Detect which cell encompasses the target text, then output its (x, y) center coordinate. 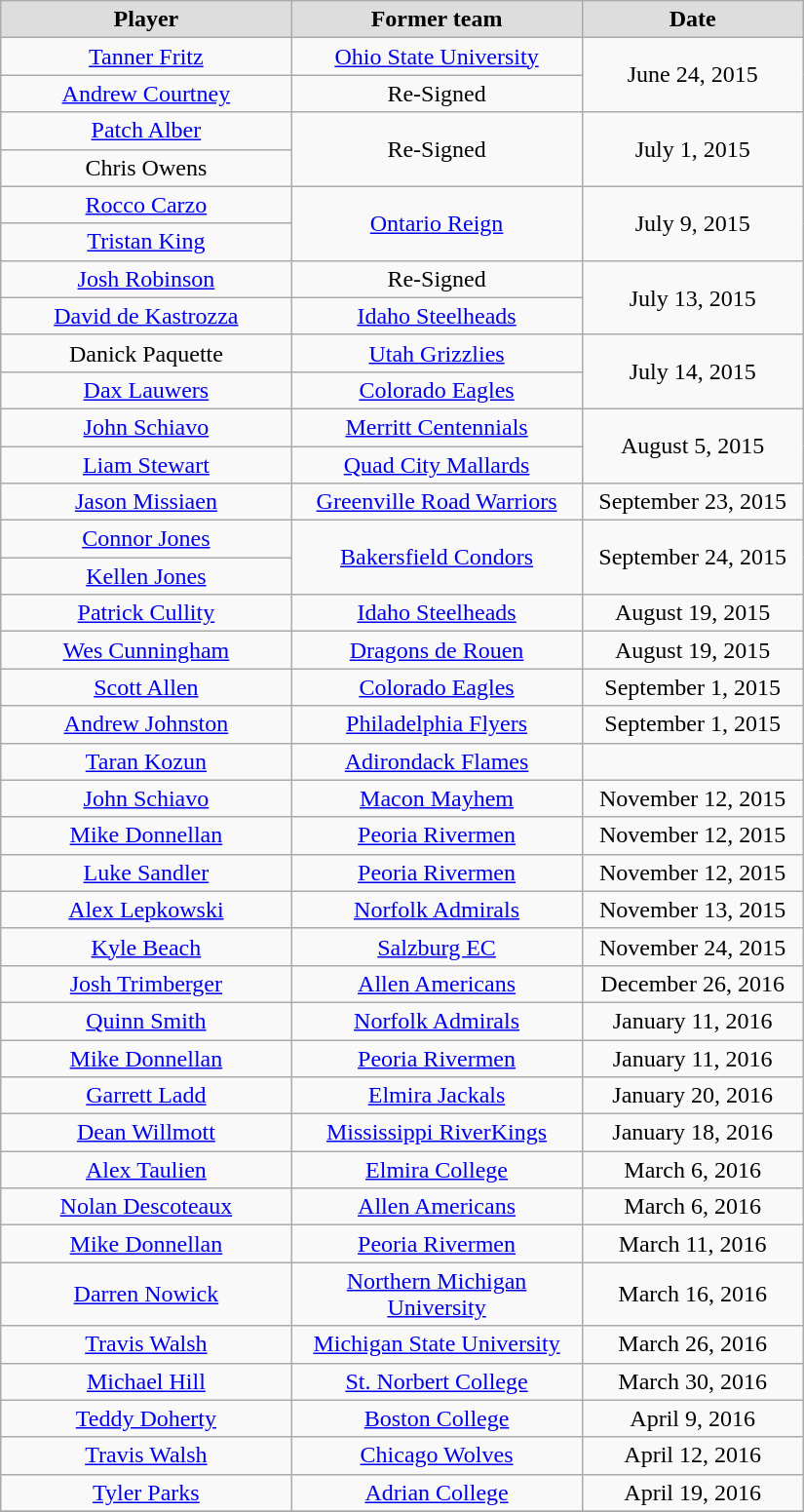
March 26, 2016 (692, 1344)
Bakersfield Condors (437, 558)
Adrian College (437, 1493)
David de Kastrozza (146, 316)
Philadelphia Flyers (437, 724)
July 1, 2015 (692, 149)
December 26, 2016 (692, 984)
March 16, 2016 (692, 1295)
Andrew Johnston (146, 724)
Danick Paquette (146, 353)
Adirondack Flames (437, 761)
June 24, 2015 (692, 75)
Chicago Wolves (437, 1455)
March 11, 2016 (692, 1244)
St. Norbert College (437, 1381)
April 12, 2016 (692, 1455)
Merritt Centennials (437, 427)
Josh Trimberger (146, 984)
Northern Michigan University (437, 1295)
Jason Missiaen (146, 502)
July 13, 2015 (692, 297)
Alex Lepkowski (146, 910)
Taran Kozun (146, 761)
Dean Willmott (146, 1133)
July 9, 2015 (692, 223)
Wes Cunningham (146, 650)
Chris Owens (146, 168)
Rocco Carzo (146, 205)
Ohio State University (437, 57)
Kyle Beach (146, 947)
Kellen Jones (146, 576)
July 14, 2015 (692, 371)
Boston College (437, 1418)
Quad City Mallards (437, 465)
Elmira Jackals (437, 1096)
Elmira College (437, 1170)
Teddy Doherty (146, 1418)
September 24, 2015 (692, 558)
Liam Stewart (146, 465)
Date (692, 19)
August 5, 2015 (692, 446)
November 13, 2015 (692, 910)
Alex Taulien (146, 1170)
March 30, 2016 (692, 1381)
Nolan Descoteaux (146, 1207)
Darren Nowick (146, 1295)
Josh Robinson (146, 279)
Quinn Smith (146, 1021)
January 18, 2016 (692, 1133)
Player (146, 19)
Former team (437, 19)
April 19, 2016 (692, 1493)
Macon Mayhem (437, 798)
Scott Allen (146, 687)
Utah Grizzlies (437, 353)
Tristan King (146, 242)
Connor Jones (146, 539)
Greenville Road Warriors (437, 502)
Michael Hill (146, 1381)
Salzburg EC (437, 947)
Dragons de Rouen (437, 650)
Luke Sandler (146, 872)
Tyler Parks (146, 1493)
Garrett Ladd (146, 1096)
April 9, 2016 (692, 1418)
Michigan State University (437, 1344)
Patch Alber (146, 131)
Ontario Reign (437, 223)
September 23, 2015 (692, 502)
November 24, 2015 (692, 947)
Andrew Courtney (146, 94)
January 20, 2016 (692, 1096)
Dax Lauwers (146, 390)
Mississippi RiverKings (437, 1133)
Patrick Cullity (146, 613)
Tanner Fritz (146, 57)
